Capture the cell that displays the provided text and extract its (x, y) central coordinate. 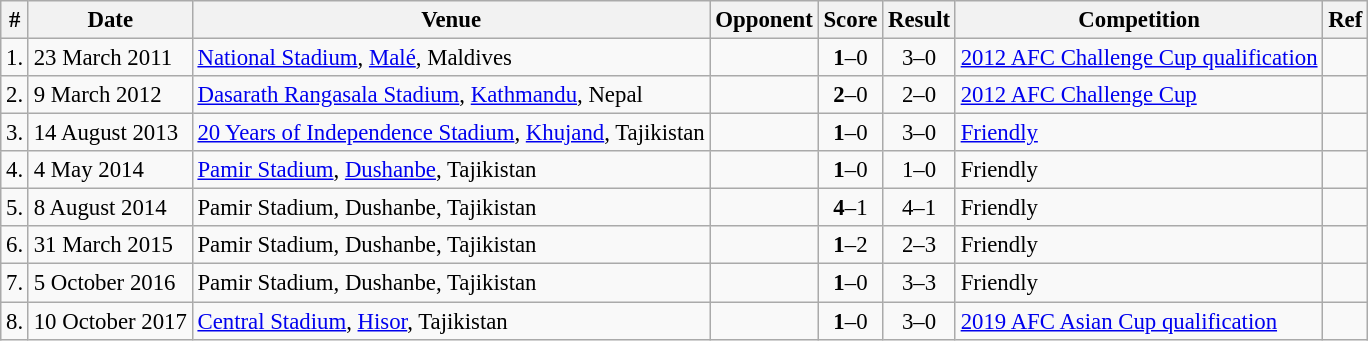
3–3 (920, 283)
Venue (451, 20)
6. (15, 245)
Date (110, 20)
4. (15, 170)
23 March 2011 (110, 58)
Dasarath Rangasala Stadium, Kathmandu, Nepal (451, 95)
5. (15, 208)
8 August 2014 (110, 208)
1. (15, 58)
8. (15, 321)
Opponent (764, 20)
14 August 2013 (110, 133)
2012 AFC Challenge Cup (1138, 95)
National Stadium, Malé, Maldives (451, 58)
Central Stadium, Hisor, Tajikistan (451, 321)
3. (15, 133)
Ref (1346, 20)
Score (850, 20)
Result (920, 20)
2012 AFC Challenge Cup qualification (1138, 58)
2–3 (920, 245)
20 Years of Independence Stadium, Khujand, Tajikistan (451, 133)
1–2 (850, 245)
2019 AFC Asian Cup qualification (1138, 321)
5 October 2016 (110, 283)
# (15, 20)
4 May 2014 (110, 170)
7. (15, 283)
9 March 2012 (110, 95)
Competition (1138, 20)
2. (15, 95)
10 October 2017 (110, 321)
31 March 2015 (110, 245)
